Find where the given text appears and provide that cell's center as (x, y) coordinate. 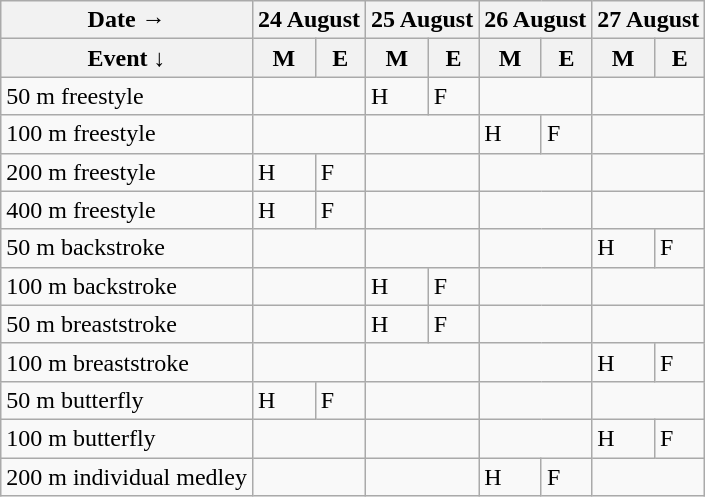
200 m freestyle (127, 172)
50 m freestyle (127, 96)
100 m butterfly (127, 438)
26 August (536, 20)
100 m breaststroke (127, 362)
50 m breaststroke (127, 324)
200 m individual medley (127, 477)
Date → (127, 20)
50 m backstroke (127, 248)
400 m freestyle (127, 210)
Event ↓ (127, 58)
24 August (308, 20)
27 August (648, 20)
50 m butterfly (127, 400)
100 m freestyle (127, 134)
25 August (422, 20)
100 m backstroke (127, 286)
